Locate the cell with the specified text and output its (x, y) center coordinate. 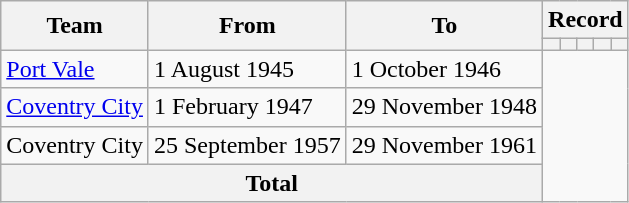
1 February 1947 (247, 107)
1 October 1946 (444, 69)
Record (586, 20)
29 November 1948 (444, 107)
1 August 1945 (247, 69)
25 September 1957 (247, 145)
Team (75, 26)
Port Vale (75, 69)
Total (272, 183)
From (247, 26)
To (444, 26)
29 November 1961 (444, 145)
